Find where the given text appears and provide that cell's center as (x, y) coordinate. 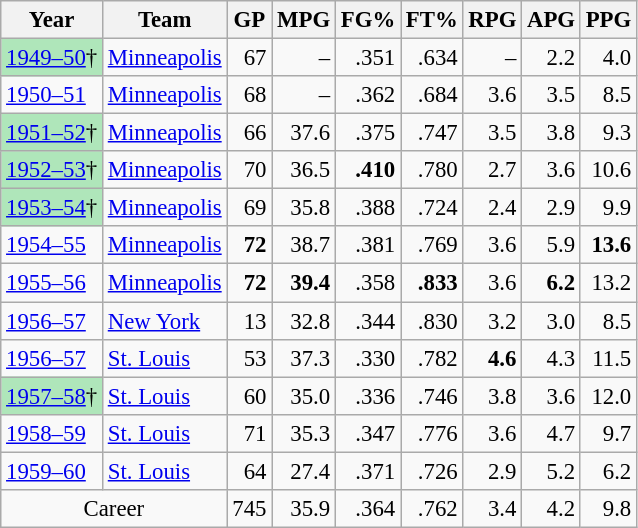
.747 (432, 133)
9.8 (608, 509)
13.2 (608, 283)
.762 (432, 509)
35.3 (304, 433)
.351 (368, 58)
.358 (368, 283)
53 (250, 358)
.634 (432, 58)
37.3 (304, 358)
69 (250, 208)
4.2 (552, 509)
11.5 (608, 358)
1950–51 (52, 95)
745 (250, 509)
.371 (368, 471)
.362 (368, 95)
2.4 (492, 208)
1954–55 (52, 245)
FT% (432, 20)
64 (250, 471)
36.5 (304, 170)
67 (250, 58)
60 (250, 396)
2.7 (492, 170)
.388 (368, 208)
39.4 (304, 283)
APG (552, 20)
9.3 (608, 133)
.330 (368, 358)
.780 (432, 170)
3.2 (492, 321)
Team (164, 20)
68 (250, 95)
New York (164, 321)
1957–58† (52, 396)
1955–56 (52, 283)
FG% (368, 20)
4.0 (608, 58)
.375 (368, 133)
.746 (432, 396)
.336 (368, 396)
71 (250, 433)
.347 (368, 433)
PPG (608, 20)
.410 (368, 170)
4.6 (492, 358)
1949–50† (52, 58)
GP (250, 20)
3.0 (552, 321)
32.8 (304, 321)
35.0 (304, 396)
4.3 (552, 358)
1952–53† (52, 170)
.726 (432, 471)
Year (52, 20)
.769 (432, 245)
.830 (432, 321)
9.9 (608, 208)
.684 (432, 95)
13 (250, 321)
66 (250, 133)
4.7 (552, 433)
13.6 (608, 245)
12.0 (608, 396)
35.9 (304, 509)
1959–60 (52, 471)
Career (114, 509)
10.6 (608, 170)
.724 (432, 208)
.833 (432, 283)
MPG (304, 20)
.381 (368, 245)
3.4 (492, 509)
.364 (368, 509)
27.4 (304, 471)
1951–52† (52, 133)
37.6 (304, 133)
5.9 (552, 245)
1958–59 (52, 433)
.776 (432, 433)
RPG (492, 20)
2.2 (552, 58)
5.2 (552, 471)
38.7 (304, 245)
70 (250, 170)
9.7 (608, 433)
1953–54† (52, 208)
.344 (368, 321)
35.8 (304, 208)
.782 (432, 358)
